Determine the (X, Y) coordinate at the center of the cell enclosing the given text.  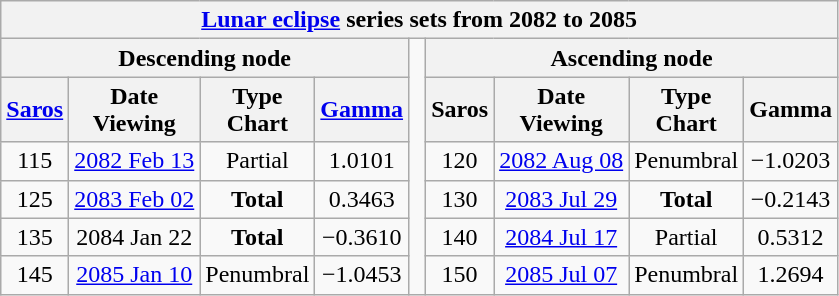
−1.0203 (791, 161)
Lunar eclipse series sets from 2082 to 2085 (420, 20)
0.3463 (362, 199)
135 (35, 237)
2085 Jan 10 (134, 275)
140 (460, 237)
1.2694 (791, 275)
145 (35, 275)
115 (35, 161)
−0.3610 (362, 237)
2083 Feb 02 (134, 199)
2082 Aug 08 (562, 161)
125 (35, 199)
2084 Jan 22 (134, 237)
120 (460, 161)
2082 Feb 13 (134, 161)
−0.2143 (791, 199)
2083 Jul 29 (562, 199)
1.0101 (362, 161)
Descending node (205, 58)
130 (460, 199)
Ascending node (632, 58)
0.5312 (791, 237)
−1.0453 (362, 275)
150 (460, 275)
2084 Jul 17 (562, 237)
2085 Jul 07 (562, 275)
